Detect which cell encompasses the target text, then output its (x, y) center coordinate. 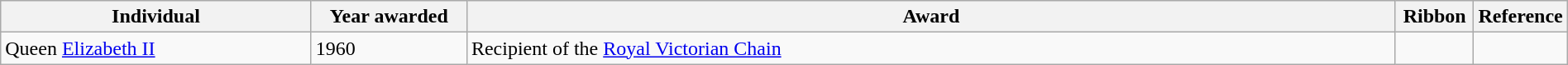
Queen Elizabeth II (155, 48)
Recipient of the Royal Victorian Chain (931, 48)
Award (931, 17)
Ribbon (1434, 17)
Individual (155, 17)
Reference (1520, 17)
Year awarded (389, 17)
1960 (389, 48)
